Detect which cell encompasses the target text, then output its (X, Y) center coordinate. 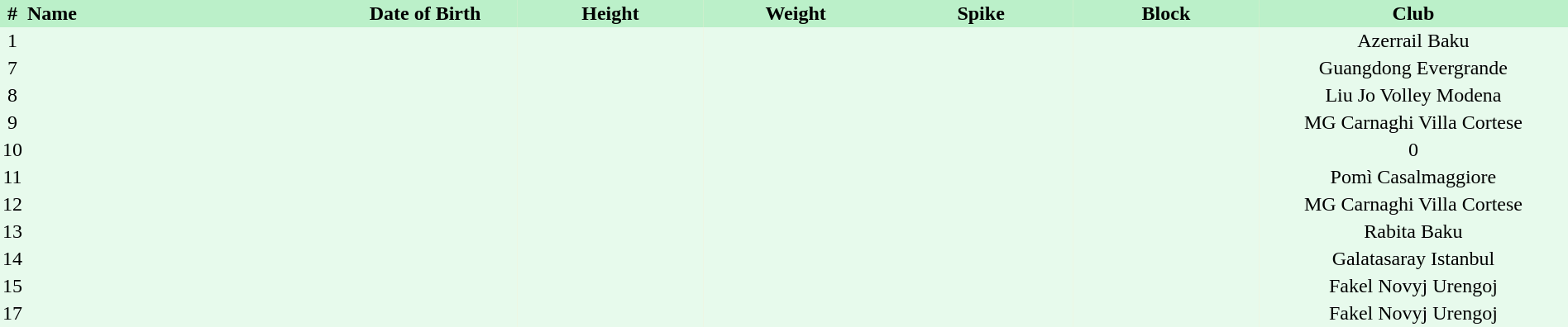
Weight (796, 13)
Date of Birth (425, 13)
8 (12, 96)
Club (1413, 13)
17 (12, 314)
Pomì Casalmaggiore (1413, 177)
9 (12, 122)
1 (12, 41)
Height (610, 13)
Spike (981, 13)
Block (1166, 13)
Liu Jo Volley Modena (1413, 96)
12 (12, 205)
14 (12, 259)
11 (12, 177)
Azerrail Baku (1413, 41)
10 (12, 150)
0 (1413, 150)
7 (12, 68)
Rabita Baku (1413, 231)
13 (12, 231)
Name (179, 13)
Galatasaray Istanbul (1413, 259)
15 (12, 286)
Guangdong Evergrande (1413, 68)
# (12, 13)
